Provide the [x, y] coordinate of the cell's center where the given text is located.  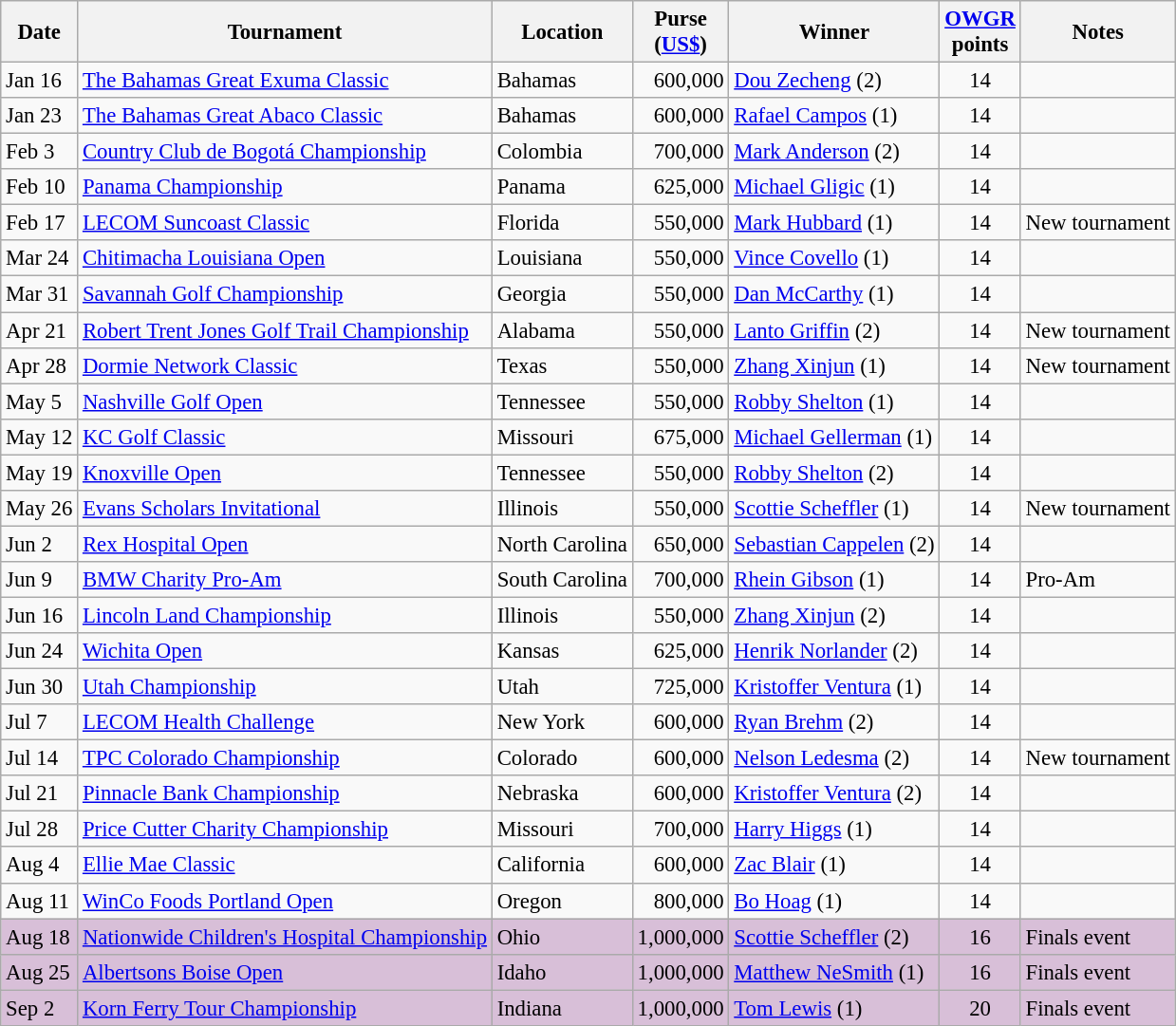
Dan McCarthy (1) [834, 294]
Date [40, 32]
Aug 25 [40, 972]
Matthew NeSmith (1) [834, 972]
Michael Gellerman (1) [834, 437]
North Carolina [562, 544]
Utah [562, 687]
Location [562, 32]
Indiana [562, 1008]
Kansas [562, 651]
May 26 [40, 509]
KC Golf Classic [285, 437]
Jul 14 [40, 758]
Florida [562, 223]
Dou Zecheng (2) [834, 81]
May 5 [40, 401]
Apr 21 [40, 330]
Robert Trent Jones Golf Trail Championship [285, 330]
Ohio [562, 937]
Jul 21 [40, 793]
Korn Ferry Tour Championship [285, 1008]
Colorado [562, 758]
Dormie Network Classic [285, 365]
Mark Hubbard (1) [834, 223]
Scottie Scheffler (2) [834, 937]
Zhang Xinjun (1) [834, 365]
Mar 31 [40, 294]
Michael Gligic (1) [834, 187]
Mark Anderson (2) [834, 152]
Knoxville Open [285, 473]
Ryan Brehm (2) [834, 722]
Louisiana [562, 259]
Idaho [562, 972]
LECOM Health Challenge [285, 722]
Vince Covello (1) [834, 259]
Kristoffer Ventura (1) [834, 687]
Robby Shelton (1) [834, 401]
Robby Shelton (2) [834, 473]
Ellie Mae Classic [285, 866]
Utah Championship [285, 687]
20 [980, 1008]
Tom Lewis (1) [834, 1008]
Sebastian Cappelen (2) [834, 544]
Colombia [562, 152]
Purse(US$) [681, 32]
Jun 16 [40, 615]
Apr 28 [40, 365]
Nashville Golf Open [285, 401]
OWGRpoints [980, 32]
725,000 [681, 687]
Mar 24 [40, 259]
Price Cutter Charity Championship [285, 830]
Aug 11 [40, 901]
Zhang Xinjun (2) [834, 615]
Chitimacha Louisiana Open [285, 259]
Jan 23 [40, 116]
Jun 30 [40, 687]
Aug 4 [40, 866]
Tournament [285, 32]
Panama [562, 187]
675,000 [681, 437]
Evans Scholars Invitational [285, 509]
Jan 16 [40, 81]
Lincoln Land Championship [285, 615]
Sep 2 [40, 1008]
Panama Championship [285, 187]
The Bahamas Great Exuma Classic [285, 81]
Jul 28 [40, 830]
Notes [1097, 32]
Scottie Scheffler (1) [834, 509]
650,000 [681, 544]
Harry Higgs (1) [834, 830]
The Bahamas Great Abaco Classic [285, 116]
LECOM Suncoast Classic [285, 223]
Henrik Norlander (2) [834, 651]
Lanto Griffin (2) [834, 330]
Jun 9 [40, 580]
Georgia [562, 294]
Oregon [562, 901]
Rhein Gibson (1) [834, 580]
Jul 7 [40, 722]
Jun 24 [40, 651]
Bo Hoag (1) [834, 901]
Savannah Golf Championship [285, 294]
Pinnacle Bank Championship [285, 793]
Nebraska [562, 793]
Zac Blair (1) [834, 866]
Jun 2 [40, 544]
Feb 10 [40, 187]
Feb 3 [40, 152]
Aug 18 [40, 937]
Albertsons Boise Open [285, 972]
800,000 [681, 901]
Wichita Open [285, 651]
BMW Charity Pro-Am [285, 580]
WinCo Foods Portland Open [285, 901]
Nationwide Children's Hospital Championship [285, 937]
TPC Colorado Championship [285, 758]
Feb 17 [40, 223]
California [562, 866]
Nelson Ledesma (2) [834, 758]
South Carolina [562, 580]
New York [562, 722]
May 19 [40, 473]
Winner [834, 32]
Rafael Campos (1) [834, 116]
Country Club de Bogotá Championship [285, 152]
Alabama [562, 330]
Texas [562, 365]
Pro-Am [1097, 580]
May 12 [40, 437]
Kristoffer Ventura (2) [834, 793]
Rex Hospital Open [285, 544]
